Output the (X, Y) coordinate of the center of the cell containing the given text.  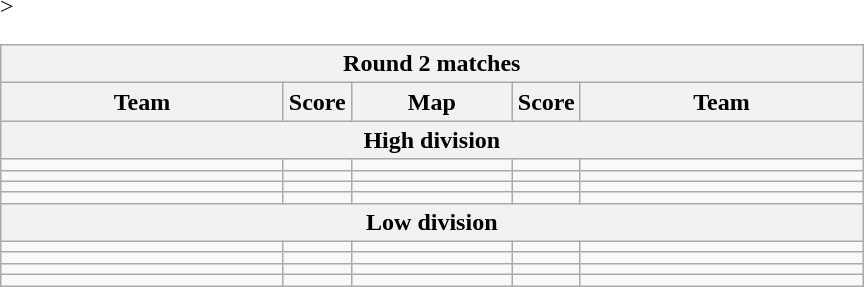
Map (432, 102)
Round 2 matches (432, 64)
Low division (432, 222)
High division (432, 140)
